Return the [X, Y] coordinate for the center point of the cell that contains the specified text.  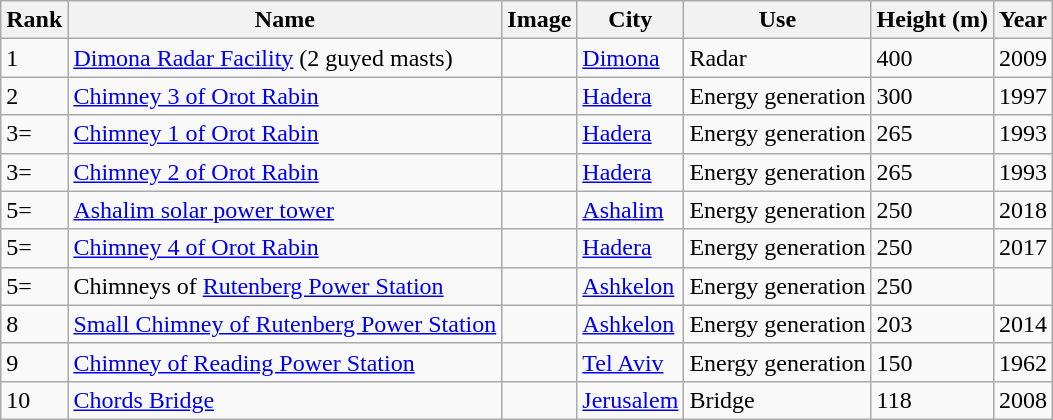
Jerusalem [630, 400]
Small Chimney of Rutenberg Power Station [285, 324]
Chimney 3 of Orot Rabin [285, 96]
Radar [778, 58]
Chimney 4 of Orot Rabin [285, 248]
2017 [1022, 248]
1 [34, 58]
2008 [1022, 400]
2018 [1022, 210]
9 [34, 362]
Rank [34, 20]
Image [540, 20]
400 [932, 58]
City [630, 20]
Ashalim [630, 210]
Name [285, 20]
Chimneys of Rutenberg Power Station [285, 286]
150 [932, 362]
Chords Bridge [285, 400]
Dimona Radar Facility (2 guyed masts) [285, 58]
8 [34, 324]
2009 [1022, 58]
Use [778, 20]
Chimney 1 of Orot Rabin [285, 134]
Bridge [778, 400]
Dimona [630, 58]
Chimney 2 of Orot Rabin [285, 172]
Chimney of Reading Power Station [285, 362]
203 [932, 324]
300 [932, 96]
Height (m) [932, 20]
2 [34, 96]
1962 [1022, 362]
118 [932, 400]
2014 [1022, 324]
Year [1022, 20]
1997 [1022, 96]
10 [34, 400]
Ashalim solar power tower [285, 210]
Tel Aviv [630, 362]
